Capture the cell that displays the provided text and extract its [x, y] central coordinate. 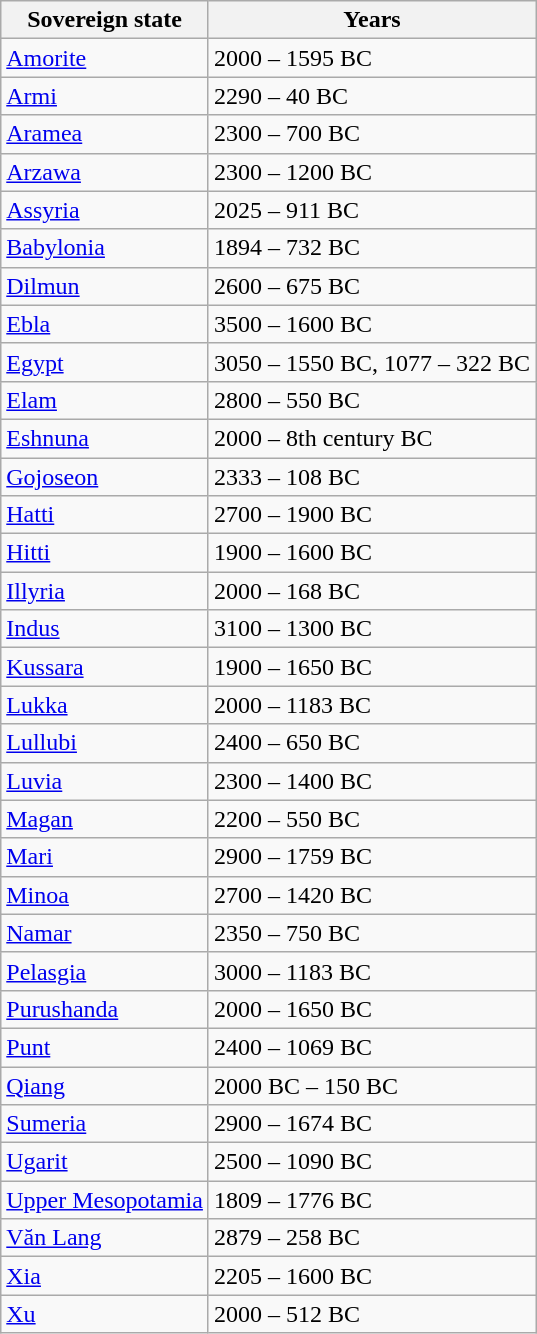
2400 – 650 BC [372, 743]
Văn Lang [105, 1238]
Ebla [105, 324]
Hatti [105, 515]
Purushanda [105, 1009]
3500 – 1600 BC [372, 324]
Sovereign state [105, 20]
Namar [105, 933]
2205 – 1600 BC [372, 1276]
Elam [105, 400]
Xu [105, 1314]
2300 – 700 BC [372, 134]
Arzawa [105, 172]
Dilmun [105, 286]
Armi [105, 96]
Mari [105, 857]
Years [372, 20]
Illyria [105, 591]
Qiang [105, 1085]
1809 – 1776 BC [372, 1200]
Luvia [105, 781]
3050 – 1550 BC, 1077 – 322 BC [372, 362]
Gojoseon [105, 477]
2500 – 1090 BC [372, 1162]
Eshnuna [105, 438]
Indus [105, 629]
1900 – 1600 BC [372, 553]
2350 – 750 BC [372, 933]
Egypt [105, 362]
Pelasgia [105, 971]
2000 BC – 150 BC [372, 1085]
2290 – 40 BC [372, 96]
2400 – 1069 BC [372, 1047]
2025 – 911 BC [372, 210]
2300 – 1400 BC [372, 781]
Xia [105, 1276]
Ugarit [105, 1162]
1900 – 1650 BC [372, 667]
Lukka [105, 705]
2600 – 675 BC [372, 286]
Hitti [105, 553]
Sumeria [105, 1124]
2700 – 1900 BC [372, 515]
3000 – 1183 BC [372, 971]
Assyria [105, 210]
Aramea [105, 134]
Lullubi [105, 743]
1894 – 732 BC [372, 248]
Upper Mesopotamia [105, 1200]
2200 – 550 BC [372, 819]
Minoa [105, 895]
2300 – 1200 BC [372, 172]
2900 – 1674 BC [372, 1124]
2879 – 258 BC [372, 1238]
3100 – 1300 BC [372, 629]
2000 – 512 BC [372, 1314]
2800 – 550 BC [372, 400]
Magan [105, 819]
2700 – 1420 BC [372, 895]
Kussara [105, 667]
2000 – 1595 BC [372, 58]
2333 – 108 BC [372, 477]
Amorite [105, 58]
2000 – 168 BC [372, 591]
Babylonia [105, 248]
Punt [105, 1047]
2000 – 1183 BC [372, 705]
2900 – 1759 BC [372, 857]
2000 – 1650 BC [372, 1009]
2000 – 8th century BC [372, 438]
